Locate the cell with the specified text and output its (x, y) center coordinate. 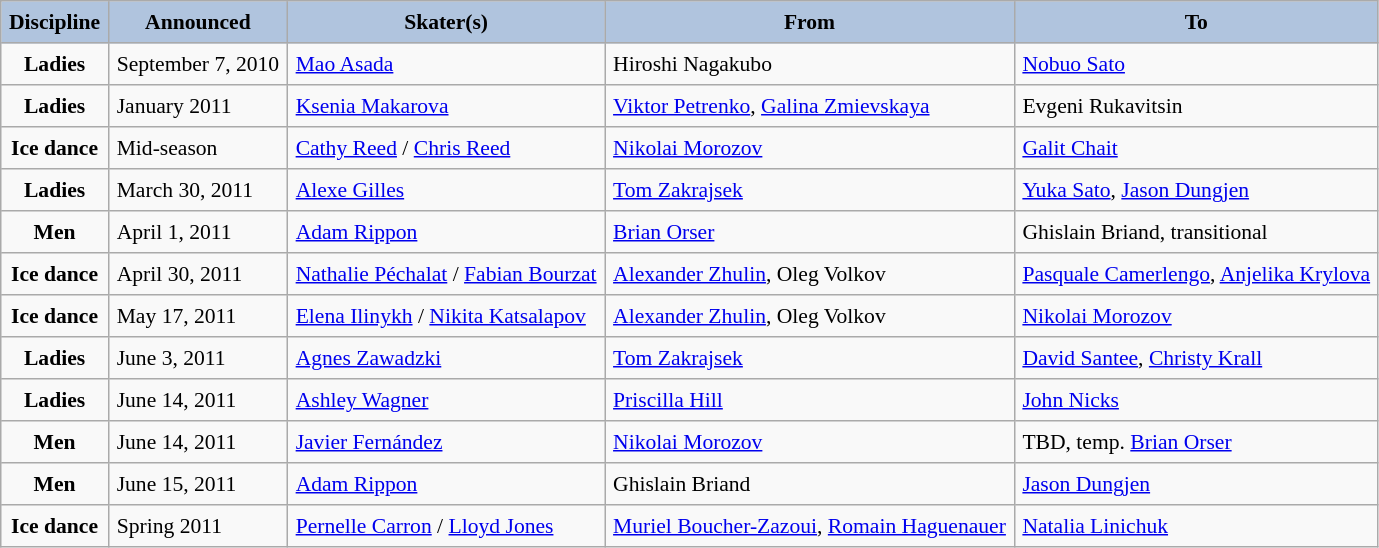
Announced (198, 22)
May 17, 2011 (198, 316)
Ghislain Briand (810, 484)
Mid-season (198, 148)
Discipline (55, 22)
Mao Asada (446, 64)
Ashley Wagner (446, 400)
Pasquale Camerlengo, Anjelika Krylova (1196, 274)
Agnes Zawadzki (446, 358)
June 15, 2011 (198, 484)
To (1196, 22)
Muriel Boucher-Zazoui, Romain Haguenauer (810, 526)
June 3, 2011 (198, 358)
Nathalie Péchalat / Fabian Bourzat (446, 274)
April 1, 2011 (198, 232)
April 30, 2011 (198, 274)
Spring 2011 (198, 526)
Natalia Linichuk (1196, 526)
Ghislain Briand, transitional (1196, 232)
John Nicks (1196, 400)
Jason Dungjen (1196, 484)
Evgeni Rukavitsin (1196, 106)
From (810, 22)
Javier Fernández (446, 442)
Elena Ilinykh / Nikita Katsalapov (446, 316)
TBD, temp. Brian Orser (1196, 442)
Viktor Petrenko, Galina Zmievskaya (810, 106)
Pernelle Carron / Lloyd Jones (446, 526)
Cathy Reed / Chris Reed (446, 148)
Alexe Gilles (446, 190)
January 2011 (198, 106)
Hiroshi Nagakubo (810, 64)
David Santee, Christy Krall (1196, 358)
March 30, 2011 (198, 190)
Galit Chait (1196, 148)
Brian Orser (810, 232)
Priscilla Hill (810, 400)
Yuka Sato, Jason Dungjen (1196, 190)
Ksenia Makarova (446, 106)
September 7, 2010 (198, 64)
Nobuo Sato (1196, 64)
Skater(s) (446, 22)
